From the cell containing the given text, extract its center point as [x, y] coordinate. 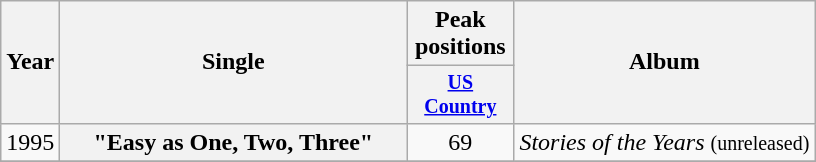
1995 [30, 142]
US Country [460, 94]
Single [234, 62]
Stories of the Years (unreleased) [664, 142]
Peak positions [460, 34]
"Easy as One, Two, Three" [234, 142]
69 [460, 142]
Album [664, 62]
Year [30, 62]
